Extract the (x, y) coordinate from the center of the cell holding the provided text.  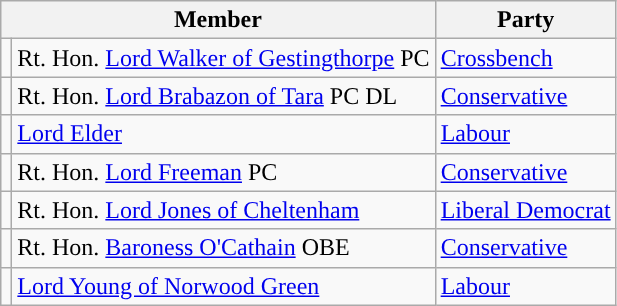
Lord Young of Norwood Green (224, 286)
Rt. Hon. Lord Jones of Cheltenham (224, 210)
Rt. Hon. Baroness O'Cathain OBE (224, 248)
Rt. Hon. Lord Brabazon of Tara PC DL (224, 96)
Lord Elder (224, 134)
Rt. Hon. Lord Freeman PC (224, 172)
Liberal Democrat (526, 210)
Crossbench (526, 58)
Rt. Hon. Lord Walker of Gestingthorpe PC (224, 58)
Party (526, 20)
Member (218, 20)
